Extract the [X, Y] coordinate from the center of the cell holding the provided text.  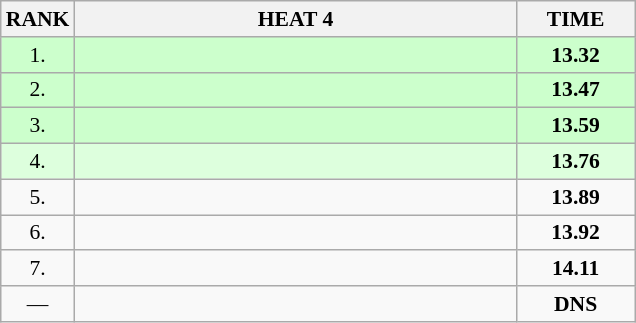
DNS [576, 304]
13.32 [576, 55]
14.11 [576, 269]
13.92 [576, 233]
1. [38, 55]
TIME [576, 19]
RANK [38, 19]
HEAT 4 [295, 19]
2. [38, 90]
— [38, 304]
13.47 [576, 90]
13.76 [576, 162]
13.89 [576, 197]
3. [38, 126]
13.59 [576, 126]
5. [38, 197]
4. [38, 162]
6. [38, 233]
7. [38, 269]
